Output the [X, Y] coordinate of the center of the cell containing the given text.  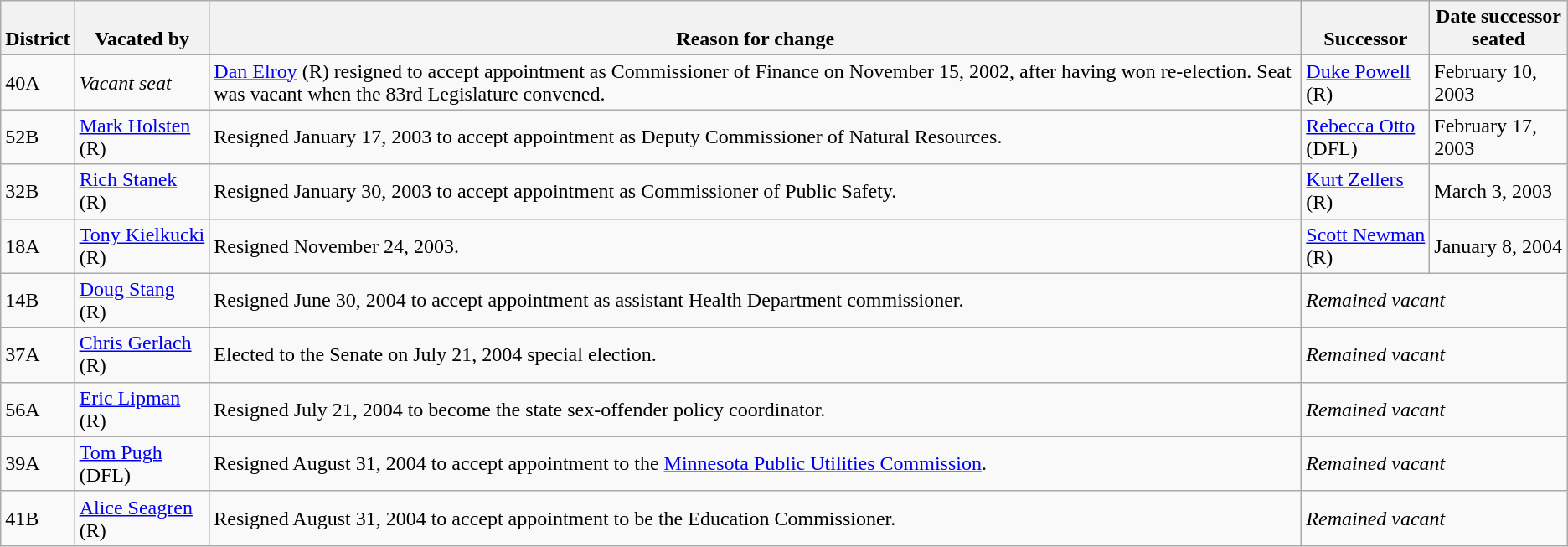
March 3, 2003 [1498, 191]
Resigned July 21, 2004 to become the state sex-offender policy coordinator. [756, 409]
Successor [1365, 28]
Resigned January 17, 2003 to accept appointment as Deputy Commissioner of Natural Resources. [756, 137]
56A [38, 409]
Resigned January 30, 2003 to accept appointment as Commissioner of Public Safety. [756, 191]
Vacated by [142, 28]
February 17, 2003 [1498, 137]
Duke Powell(R) [1365, 82]
Mark Holsten(R) [142, 137]
Elected to the Senate on July 21, 2004 special election. [756, 355]
Resigned August 31, 2004 to accept appointment to the Minnesota Public Utilities Commission. [756, 464]
Reason for change [756, 28]
Chris Gerlach(R) [142, 355]
Tony Kielkucki(R) [142, 246]
Resigned November 24, 2003. [756, 246]
32B [38, 191]
Scott Newman(R) [1365, 246]
39A [38, 464]
Resigned June 30, 2004 to accept appointment as assistant Health Department commissioner. [756, 300]
Resigned August 31, 2004 to accept appointment to be the Education Commissioner. [756, 518]
Date successorseated [1498, 28]
Alice Seagren(R) [142, 518]
Kurt Zellers(R) [1365, 191]
January 8, 2004 [1498, 246]
Eric Lipman(R) [142, 409]
Rich Stanek(R) [142, 191]
District [38, 28]
52B [38, 137]
41B [38, 518]
37A [38, 355]
40A [38, 82]
Doug Stang(R) [142, 300]
Vacant seat [142, 82]
Rebecca Otto(DFL) [1365, 137]
14B [38, 300]
Tom Pugh(DFL) [142, 464]
February 10, 2003 [1498, 82]
18A [38, 246]
